Provide the [x, y] coordinate of the cell's center where the given text is located.  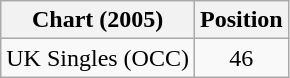
46 [241, 58]
Chart (2005) [98, 20]
UK Singles (OCC) [98, 58]
Position [241, 20]
